Detect which cell encompasses the target text, then output its [X, Y] center coordinate. 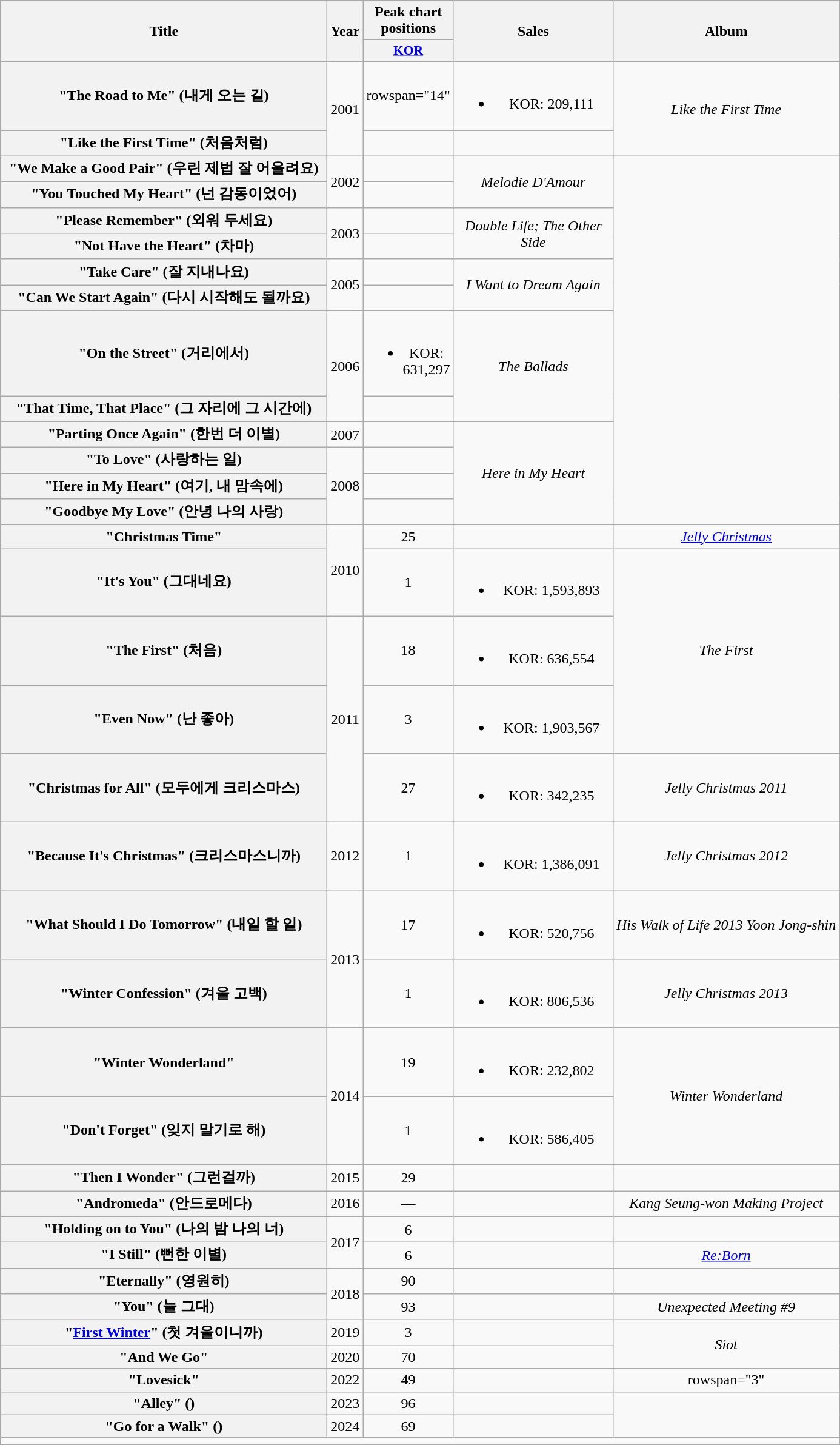
Double Life; The Other Side [533, 233]
2005 [345, 285]
"That Time, That Place" (그 자리에 그 시간에) [164, 409]
KOR: 1,903,567 [533, 719]
"Winter Confession" (겨울 고백) [164, 993]
2020 [345, 1357]
Sales [533, 32]
KOR: 1,593,893 [533, 582]
49 [408, 1380]
18 [408, 650]
Peak chart positions [408, 21]
Melodie D'Amour [533, 182]
"It's You" (그대네요) [164, 582]
Jelly Christmas [726, 536]
"On the Street" (거리에서) [164, 353]
KOR: 586,405 [533, 1130]
Re:Born [726, 1255]
"Andromeda" (안드로메다) [164, 1204]
2016 [345, 1204]
"What Should I Do Tomorrow" (내일 할 일) [164, 925]
KOR: 636,554 [533, 650]
KOR: 806,536 [533, 993]
"Goodbye My Love" (안녕 나의 사랑) [164, 512]
2003 [345, 233]
"Go for a Walk" () [164, 1426]
His Walk of Life 2013 Yoon Jong-shin [726, 925]
KOR: 520,756 [533, 925]
90 [408, 1281]
2014 [345, 1096]
KOR: 1,386,091 [533, 856]
The Ballads [533, 366]
Here in My Heart [533, 473]
2002 [345, 182]
"Please Remember" (외워 두세요) [164, 221]
"Christmas for All" (모두에게 크리스마스) [164, 788]
KOR: 209,111 [533, 96]
2012 [345, 856]
Kang Seung-won Making Project [726, 1204]
2006 [345, 366]
2011 [345, 719]
"To Love" (사랑하는 일) [164, 461]
"Take Care" (잘 지내나요) [164, 272]
69 [408, 1426]
"Winter Wonderland" [164, 1062]
Title [164, 32]
"The First" (처음) [164, 650]
93 [408, 1307]
Unexpected Meeting #9 [726, 1307]
2001 [345, 109]
96 [408, 1403]
2019 [345, 1333]
2017 [345, 1242]
27 [408, 788]
Jelly Christmas 2011 [726, 788]
"Here in My Heart" (여기, 내 맘속에) [164, 486]
Year [345, 32]
"Like the First Time" (처음처럼) [164, 143]
— [408, 1204]
"Even Now" (난 좋아) [164, 719]
"Lovesick" [164, 1380]
"Alley" () [164, 1403]
Winter Wonderland [726, 1096]
2018 [345, 1294]
The First [726, 650]
KOR: 232,802 [533, 1062]
Album [726, 32]
29 [408, 1178]
"First Winter" (첫 겨울이니까) [164, 1333]
"Can We Start Again" (다시 시작해도 될까요) [164, 298]
2015 [345, 1178]
"Christmas Time" [164, 536]
"Don't Forget" (잊지 말기로 해) [164, 1130]
Jelly Christmas 2012 [726, 856]
KOR: 631,297 [408, 353]
rowspan="14" [408, 96]
Siot [726, 1344]
I Want to Dream Again [533, 285]
"Then I Wonder" (그런걸까) [164, 1178]
"You" (늘 그대) [164, 1307]
"You Touched My Heart" (넌 감동이었어) [164, 195]
25 [408, 536]
2023 [345, 1403]
Jelly Christmas 2013 [726, 993]
"The Road to Me" (내게 오는 길) [164, 96]
rowspan="3" [726, 1380]
70 [408, 1357]
"Because It's Christmas" (크리스마스니까) [164, 856]
"And We Go" [164, 1357]
19 [408, 1062]
2008 [345, 486]
"Holding on to You" (나의 밤 나의 너) [164, 1230]
"Not Have the Heart" (차마) [164, 246]
KOR: 342,235 [533, 788]
"I Still" (뻔한 이별) [164, 1255]
2024 [345, 1426]
2022 [345, 1380]
2007 [345, 434]
"We Make a Good Pair" (우린 제법 잘 어울려요) [164, 169]
2013 [345, 959]
"Parting Once Again" (한번 더 이별) [164, 434]
Like the First Time [726, 109]
"Eternally" (영원히) [164, 1281]
2010 [345, 570]
17 [408, 925]
KOR [408, 51]
